Provide the (x, y) coordinate of the cell's center where the given text is located.  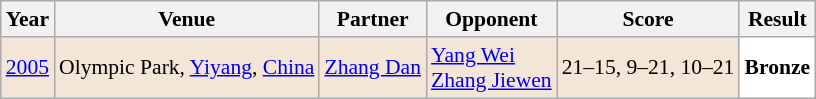
2005 (28, 68)
Bronze (777, 68)
Year (28, 19)
Venue (186, 19)
Partner (372, 19)
Zhang Dan (372, 68)
Result (777, 19)
Olympic Park, Yiyang, China (186, 68)
21–15, 9–21, 10–21 (648, 68)
Yang Wei Zhang Jiewen (492, 68)
Opponent (492, 19)
Score (648, 19)
